From the cell containing the given text, extract its center point as (x, y) coordinate. 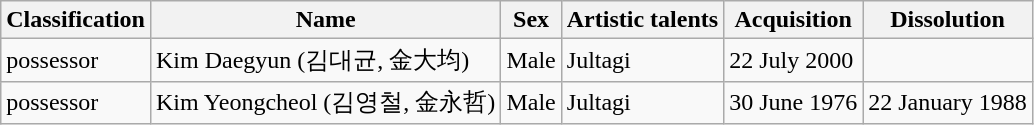
Classification (76, 20)
30 June 1976 (794, 102)
Kim Daegyun (김대균, 金大均) (325, 60)
22 July 2000 (794, 60)
Name (325, 20)
22 January 1988 (948, 102)
Sex (531, 20)
Acquisition (794, 20)
Kim Yeongcheol (김영철, 金永哲) (325, 102)
Artistic talents (642, 20)
Dissolution (948, 20)
